Return [x, y] of the center of cell containing provided text 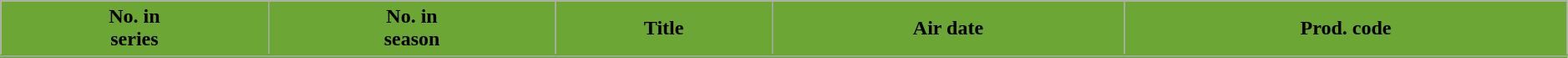
Air date [947, 29]
No. inseries [134, 29]
Prod. code [1347, 29]
No. inseason [412, 29]
Title [663, 29]
